Output the (x, y) coordinate of the center of the cell containing the given text.  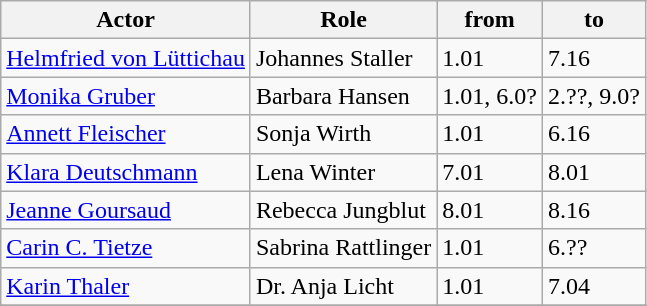
Jeanne Goursaud (126, 210)
8.16 (594, 210)
Klara Deutschmann (126, 172)
Helmfried von Lüttichau (126, 58)
Rebecca Jungblut (343, 210)
1.01, 6.0? (490, 96)
Sabrina Rattlinger (343, 248)
Role (343, 20)
Karin Thaler (126, 286)
Actor (126, 20)
7.16 (594, 58)
Johannes Staller (343, 58)
7.01 (490, 172)
6.16 (594, 134)
7.04 (594, 286)
Sonja Wirth (343, 134)
Annett Fleischer (126, 134)
2.??, 9.0? (594, 96)
to (594, 20)
Barbara Hansen (343, 96)
from (490, 20)
6.?? (594, 248)
Carin C. Tietze (126, 248)
Dr. Anja Licht (343, 286)
Lena Winter (343, 172)
Monika Gruber (126, 96)
